Return (X, Y) of the center of cell containing provided text 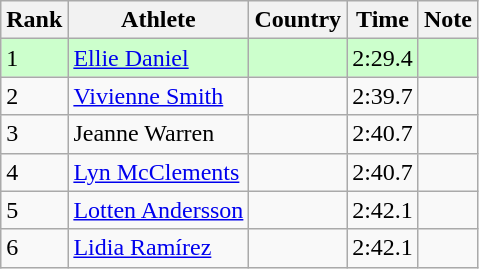
5 (34, 210)
Athlete (158, 20)
Country (298, 20)
Lidia Ramírez (158, 248)
1 (34, 58)
Lyn McClements (158, 172)
4 (34, 172)
Lotten Andersson (158, 210)
3 (34, 134)
Vivienne Smith (158, 96)
Time (383, 20)
2:39.7 (383, 96)
Note (448, 20)
2:29.4 (383, 58)
Jeanne Warren (158, 134)
6 (34, 248)
2 (34, 96)
Ellie Daniel (158, 58)
Rank (34, 20)
